Capture the cell that displays the provided text and extract its [x, y] central coordinate. 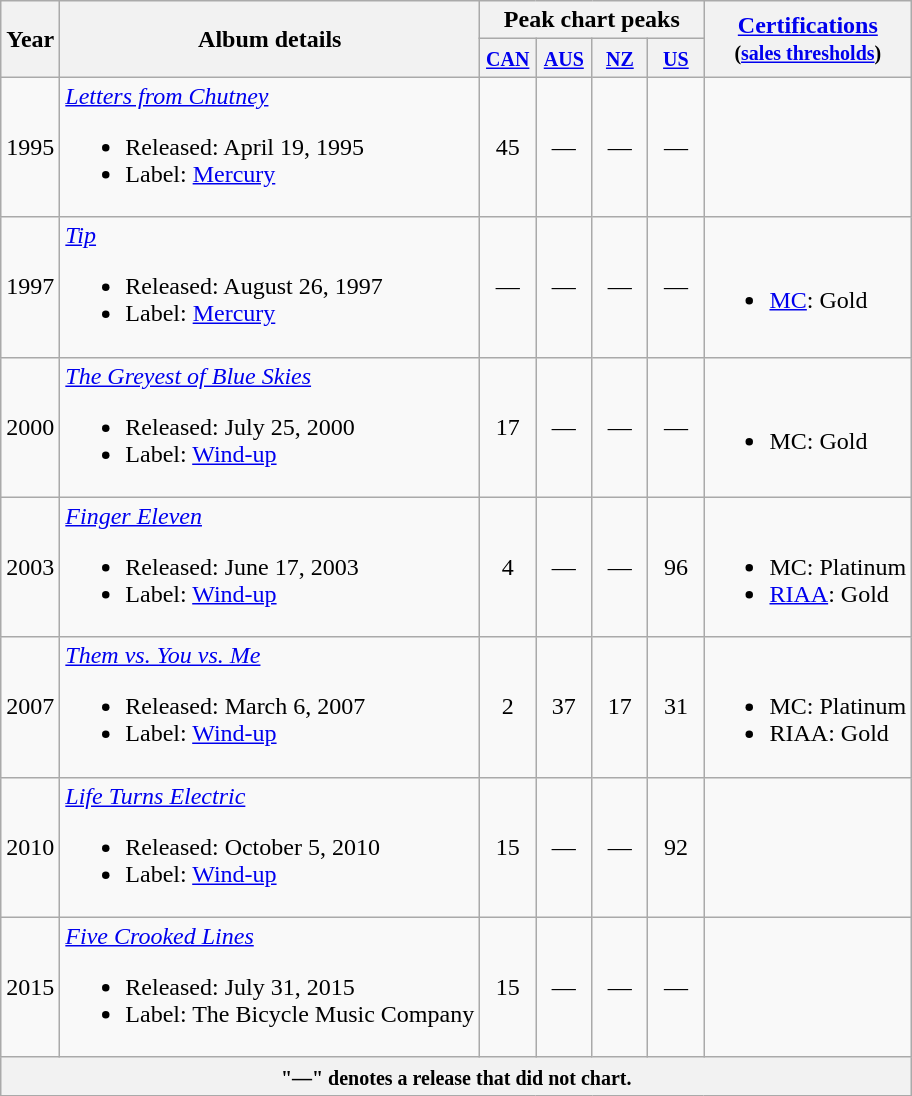
45 [508, 147]
TipReleased: August 26, 1997Label: Mercury [270, 287]
2010 [30, 847]
Letters from ChutneyReleased: April 19, 1995Label: Mercury [270, 147]
The Greyest of Blue SkiesReleased: July 25, 2000Label: Wind-up [270, 427]
2015 [30, 987]
2007 [30, 707]
37 [564, 707]
1995 [30, 147]
CAN [508, 58]
Life Turns ElectricReleased: October 5, 2010Label: Wind-up [270, 847]
92 [676, 847]
1997 [30, 287]
Album details [270, 39]
Certifications(sales thresholds) [808, 39]
2 [508, 707]
NZ [620, 58]
31 [676, 707]
Year [30, 39]
2003 [30, 567]
Finger ElevenReleased: June 17, 2003Label: Wind-up [270, 567]
Five Crooked LinesReleased: July 31, 2015Label: The Bicycle Music Company [270, 987]
96 [676, 567]
2000 [30, 427]
US [676, 58]
"—" denotes a release that did not chart. [456, 1076]
AUS [564, 58]
Them vs. You vs. MeReleased: March 6, 2007Label: Wind-up [270, 707]
4 [508, 567]
Peak chart peaks [592, 20]
